Search for the cell housing the specified text and yield its (x, y) center coordinate. 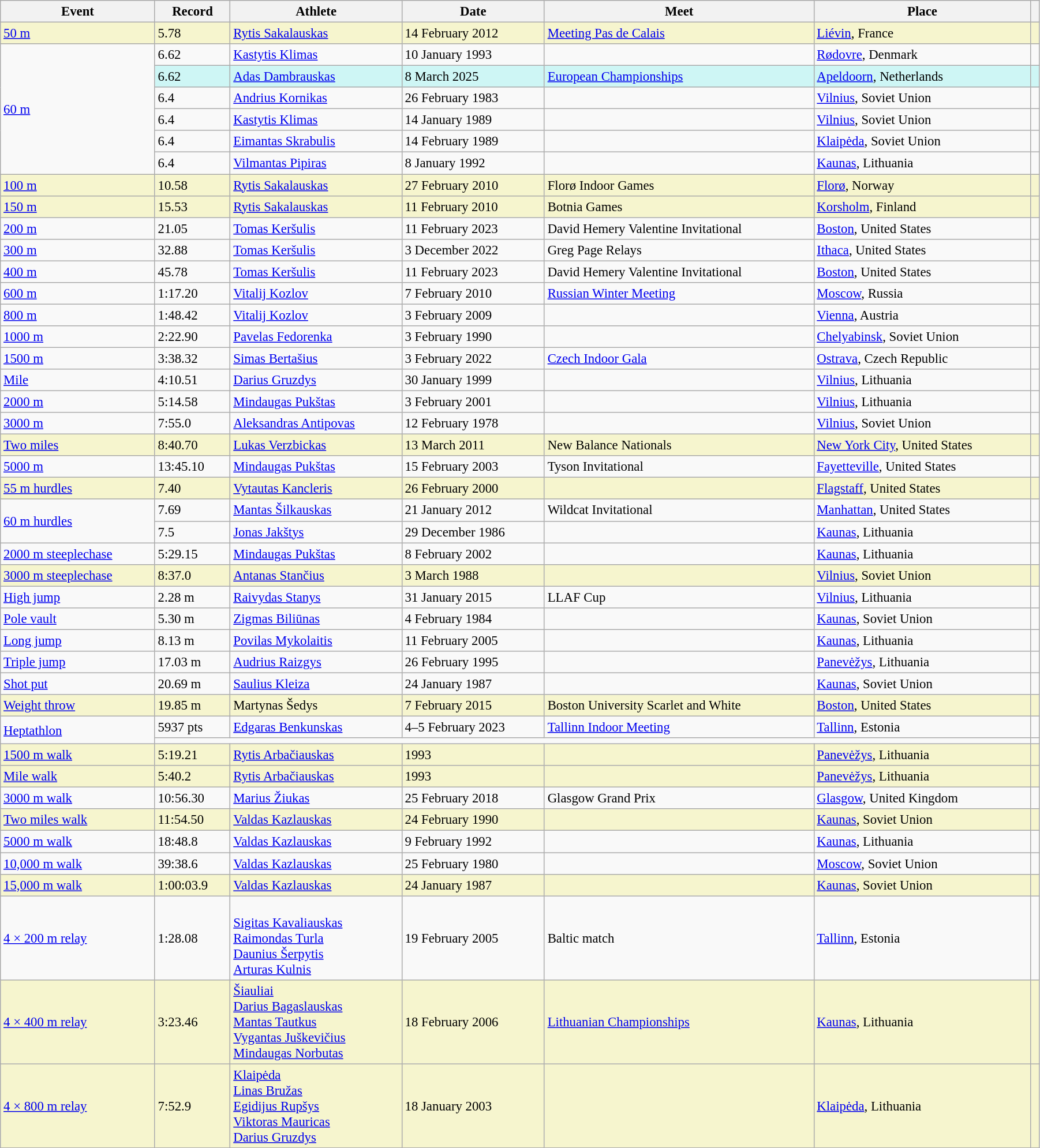
2.28 m (193, 597)
New Balance Nationals (679, 445)
10 January 1993 (473, 55)
Boston University Scarlet and White (679, 706)
2000 m steeplechase (77, 554)
60 m hurdles (77, 522)
5937 pts (193, 727)
8 February 2002 (473, 554)
Triple jump (77, 662)
Flagstaff, United States (922, 489)
18 January 2003 (473, 1106)
Klaipėda, Lithuania (922, 1106)
1500 m walk (77, 755)
13 March 2011 (473, 445)
Ithaca, United States (922, 250)
39:38.6 (193, 864)
Moscow, Russia (922, 294)
20.69 m (193, 684)
7.5 (193, 532)
7 February 2015 (473, 706)
Meet (679, 12)
50 m (77, 33)
Andrius Kornikas (316, 98)
Tallinn Indoor Meeting (679, 727)
800 m (77, 315)
3:23.46 (193, 1022)
Two miles walk (77, 820)
26 February 2000 (473, 489)
Florø, Norway (922, 185)
Place (922, 12)
15.53 (193, 207)
200 m (77, 228)
600 m (77, 294)
7.40 (193, 489)
Czech Indoor Gala (679, 358)
Baltic match (679, 938)
Glasgow, United Kingdom (922, 798)
Klaipėda, Soviet Union (922, 141)
Shot put (77, 684)
Chelyabinsk, Soviet Union (922, 337)
1:28.08 (193, 938)
4 February 1984 (473, 619)
Jonas Jakštys (316, 532)
Audrius Raizgys (316, 662)
8:37.0 (193, 575)
Two miles (77, 445)
Tyson Invitational (679, 467)
Date (473, 12)
LLAF Cup (679, 597)
Manhattan, United States (922, 511)
4 × 200 m relay (77, 938)
14 February 2012 (473, 33)
150 m (77, 207)
11:54.50 (193, 820)
Aleksandras Antipovas (316, 423)
ŠiauliaiDarius BagaslauskasMantas TautkusVygantas JuškevičiusMindaugas Norbutas (316, 1022)
5:14.58 (193, 402)
27 February 2010 (473, 185)
Mile (77, 380)
2:22.90 (193, 337)
55 m hurdles (77, 489)
29 December 1986 (473, 532)
Pole vault (77, 619)
1:48.42 (193, 315)
Marius Žiukas (316, 798)
Record (193, 12)
Meeting Pas de Calais (679, 33)
3000 m steeplechase (77, 575)
17.03 m (193, 662)
18:48.8 (193, 842)
5:29.15 (193, 554)
Athlete (316, 12)
8 March 2025 (473, 77)
Heptathlon (77, 730)
Korsholm, Finland (922, 207)
15,000 m walk (77, 885)
Simas Bertašius (316, 358)
Martynas Šedys (316, 706)
3 February 2001 (473, 402)
3 March 1988 (473, 575)
4 × 400 m relay (77, 1022)
Raivydas Stanys (316, 597)
Russian Winter Meeting (679, 294)
Apeldoorn, Netherlands (922, 77)
10,000 m walk (77, 864)
3 February 2009 (473, 315)
12 February 1978 (473, 423)
2000 m (77, 402)
Wildcat Invitational (679, 511)
3000 m (77, 423)
10.58 (193, 185)
18 February 2006 (473, 1022)
1:17.20 (193, 294)
45.78 (193, 272)
Antanas Stančius (316, 575)
Event (77, 12)
New York City, United States (922, 445)
Fayetteville, United States (922, 467)
Lithuanian Championships (679, 1022)
14 February 1989 (473, 141)
Moscow, Soviet Union (922, 864)
Pavelas Fedorenka (316, 337)
5000 m (77, 467)
Zigmas Biliūnas (316, 619)
Adas Dambrauskas (316, 77)
7.69 (193, 511)
3:38.32 (193, 358)
8:40.70 (193, 445)
Edgaras Benkunskas (316, 727)
Florø Indoor Games (679, 185)
7:52.9 (193, 1106)
Eimantas Skrabulis (316, 141)
300 m (77, 250)
Darius Gruzdys (316, 380)
Ostrava, Czech Republic (922, 358)
24 February 1990 (473, 820)
100 m (77, 185)
High jump (77, 597)
Greg Page Relays (679, 250)
Mile walk (77, 776)
21 January 2012 (473, 511)
10:56.30 (193, 798)
Lukas Verzbickas (316, 445)
8.13 m (193, 640)
32.88 (193, 250)
3 February 1990 (473, 337)
5:40.2 (193, 776)
11 February 2010 (473, 207)
KlaipėdaLinas BružasEgidijus RupšysViktoras MauricasDarius Gruzdys (316, 1106)
8 January 1992 (473, 163)
Saulius Kleiza (316, 684)
5.78 (193, 33)
4 × 800 m relay (77, 1106)
3000 m walk (77, 798)
7:55.0 (193, 423)
Glasgow Grand Prix (679, 798)
5:19.21 (193, 755)
Sigitas KavaliauskasRaimondas TurlaDaunius ŠerpytisArturas Kulnis (316, 938)
Povilas Mykolaitis (316, 640)
3 December 2022 (473, 250)
1500 m (77, 358)
26 February 1983 (473, 98)
9 February 1992 (473, 842)
1000 m (77, 337)
3 February 2022 (473, 358)
19.85 m (193, 706)
4:10.51 (193, 380)
25 February 2018 (473, 798)
26 February 1995 (473, 662)
25 February 1980 (473, 864)
11 February 2005 (473, 640)
7 February 2010 (473, 294)
5.30 m (193, 619)
Vilmantas Pipiras (316, 163)
Mantas Šilkauskas (316, 511)
60 m (77, 109)
Botnia Games (679, 207)
Rødovre, Denmark (922, 55)
4–5 February 2023 (473, 727)
21.05 (193, 228)
400 m (77, 272)
European Championships (679, 77)
19 February 2005 (473, 938)
Long jump (77, 640)
Weight throw (77, 706)
Liévin, France (922, 33)
31 January 2015 (473, 597)
15 February 2003 (473, 467)
1:00:03.9 (193, 885)
Vienna, Austria (922, 315)
5000 m walk (77, 842)
Vytautas Kancleris (316, 489)
30 January 1999 (473, 380)
14 January 1989 (473, 120)
13:45.10 (193, 467)
